Search for the cell housing the specified text and yield its [x, y] center coordinate. 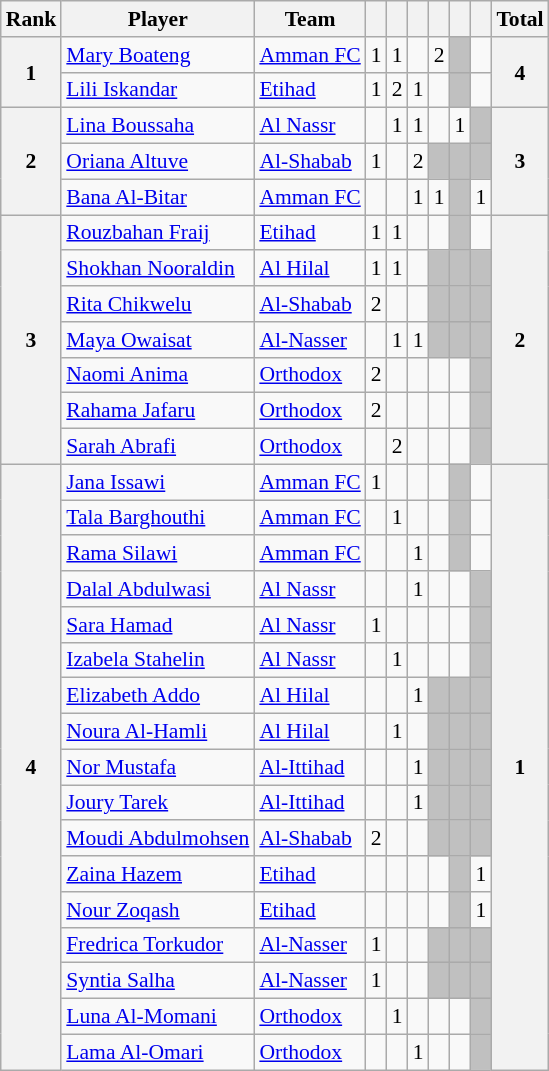
Nor Mustafa [158, 767]
Lama Al-Omari [158, 1052]
Sara Hamad [158, 625]
Rahama Jafaru [158, 411]
Player [158, 19]
Fredrica Torkudor [158, 945]
Rama Silawi [158, 554]
Moudi Abdulmohsen [158, 839]
Lili Iskandar [158, 90]
Joury Tarek [158, 803]
Rouzbahan Fraij [158, 233]
Dalal Abdulwasi [158, 589]
Bana Al-Bitar [158, 197]
Nour Zoqash [158, 910]
Total [520, 19]
Syntia Salha [158, 981]
Lina Boussaha [158, 126]
Noura Al-Hamli [158, 732]
Elizabeth Addo [158, 696]
Team [310, 19]
Zaina Hazem [158, 874]
Jana Issawi [158, 482]
Mary Boateng [158, 55]
Naomi Anima [158, 375]
Izabela Stahelin [158, 660]
Sarah Abrafi [158, 447]
Tala Barghouthi [158, 518]
Luna Al-Momani [158, 1017]
Rita Chikwelu [158, 304]
Rank [32, 19]
Oriana Altuve [158, 162]
Maya Owaisat [158, 340]
Shokhan Nooraldin [158, 269]
